Provide the (X, Y) coordinate of the cell's center where the given text is located.  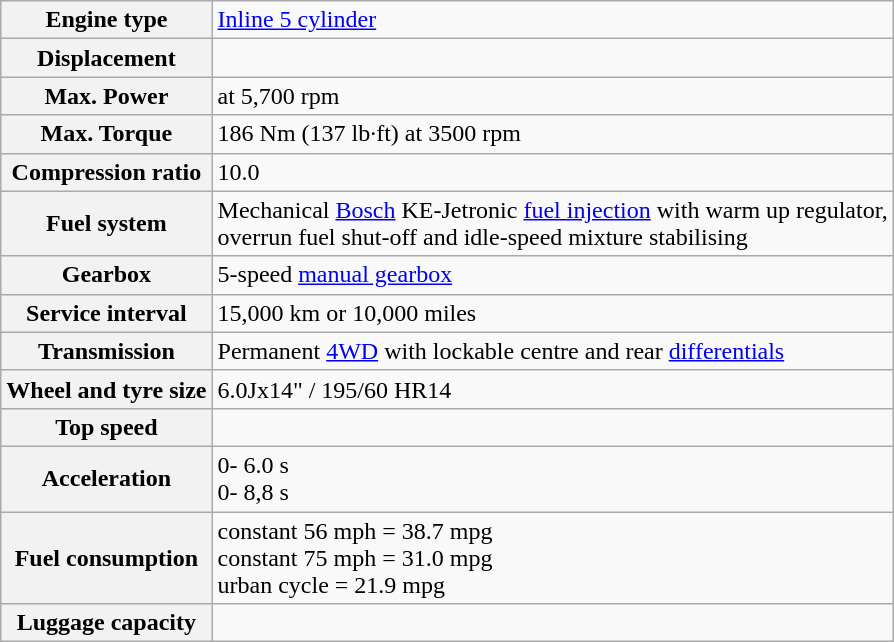
5-speed manual gearbox (552, 275)
6.0Jx14" / 195/60 HR14 (552, 389)
Fuel system (106, 224)
Engine type (106, 20)
Permanent 4WD with lockable centre and rear differentials (552, 351)
Luggage capacity (106, 623)
Inline 5 cylinder (552, 20)
at 5,700 rpm (552, 96)
constant 56 mph = 38.7 mpgconstant 75 mph = 31.0 mpgurban cycle = 21.9 mpg (552, 558)
Displacement (106, 58)
Wheel and tyre size (106, 389)
Service interval (106, 313)
Top speed (106, 427)
Mechanical Bosch KE-Jetronic fuel injection with warm up regulator,overrun fuel shut-off and idle-speed mixture stabilising (552, 224)
Max. Power (106, 96)
Max. Torque (106, 134)
0- 6.0 s0- 8,8 s (552, 478)
Acceleration (106, 478)
10.0 (552, 172)
186 Nm (137 lb·ft) at 3500 rpm (552, 134)
Transmission (106, 351)
15,000 km or 10,000 miles (552, 313)
Fuel consumption (106, 558)
Compression ratio (106, 172)
Gearbox (106, 275)
